Scan for the cell matching the given text and deliver its (x, y) coordinate at center. 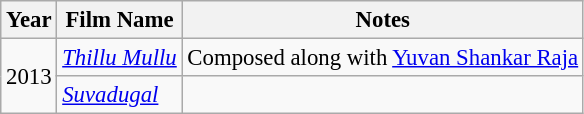
Thillu Mullu (120, 58)
Year (29, 20)
Notes (382, 20)
Suvadugal (120, 95)
2013 (29, 76)
Composed along with Yuvan Shankar Raja (382, 58)
Film Name (120, 20)
